For the text-containing cell, return its midpoint in [x, y] coordinate format. 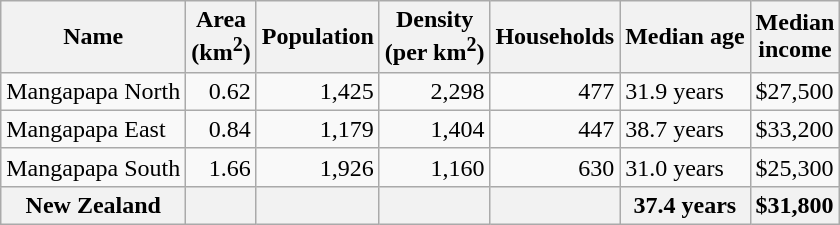
1,160 [434, 167]
0.84 [221, 129]
1,404 [434, 129]
447 [555, 129]
31.9 years [685, 91]
Density(per km2) [434, 37]
$33,200 [795, 129]
37.4 years [685, 205]
477 [555, 91]
$25,300 [795, 167]
2,298 [434, 91]
1,926 [318, 167]
Name [94, 37]
1,179 [318, 129]
Mangapapa East [94, 129]
Mangapapa North [94, 91]
Medianincome [795, 37]
1,425 [318, 91]
Households [555, 37]
31.0 years [685, 167]
Population [318, 37]
1.66 [221, 167]
Area(km2) [221, 37]
38.7 years [685, 129]
Median age [685, 37]
630 [555, 167]
Mangapapa South [94, 167]
$31,800 [795, 205]
$27,500 [795, 91]
New Zealand [94, 205]
0.62 [221, 91]
